Return the [x, y] coordinate for the center point of the cell that contains the specified text.  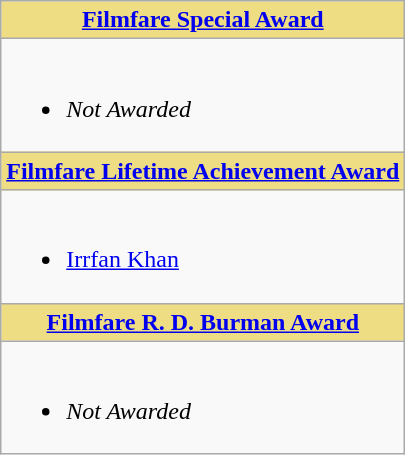
Filmfare Special Award [203, 20]
Filmfare Lifetime Achievement Award [203, 171]
Irrfan Khan [203, 246]
Filmfare R. D. Burman Award [203, 322]
